Identify which cell holds the provided text, then report its (X, Y) central coordinate. 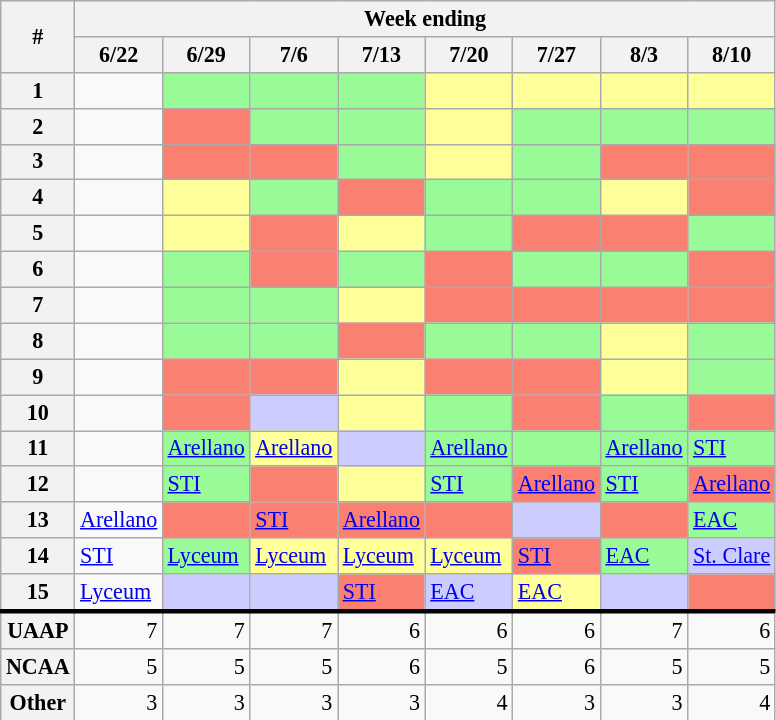
7/13 (382, 54)
15 (38, 592)
7/6 (294, 54)
11 (38, 448)
8 (38, 341)
Other (38, 702)
13 (38, 520)
10 (38, 412)
14 (38, 556)
8/10 (732, 54)
UAAP (38, 630)
12 (38, 484)
2 (38, 126)
1 (38, 90)
NCAA (38, 666)
6/29 (206, 54)
8/3 (644, 54)
7/20 (469, 54)
St. Clare (732, 556)
9 (38, 377)
7/27 (557, 54)
# (38, 36)
Week ending (426, 18)
6/22 (119, 54)
